Extract the (X, Y) coordinate from the center of the cell holding the provided text.  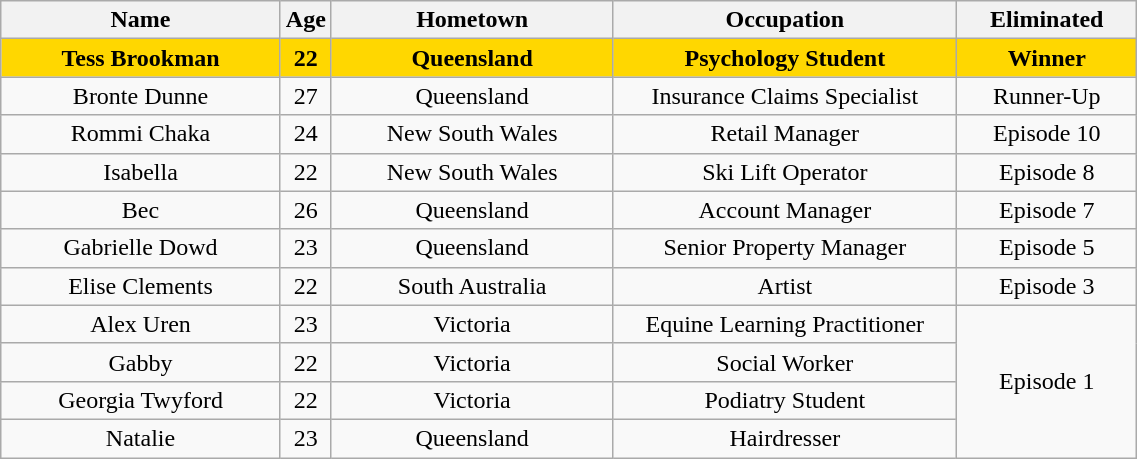
Equine Learning Practitioner (785, 324)
Alex Uren (141, 324)
Retail Manager (785, 134)
Gabby (141, 362)
Psychology Student (785, 58)
Social Worker (785, 362)
Georgia Twyford (141, 400)
24 (306, 134)
Bec (141, 210)
Occupation (785, 20)
Episode 7 (1047, 210)
26 (306, 210)
Episode 5 (1047, 248)
Isabella (141, 172)
Bronte Dunne (141, 96)
Episode 1 (1047, 381)
Account Manager (785, 210)
Ski Lift Operator (785, 172)
Elise Clements (141, 286)
Episode 3 (1047, 286)
Episode 8 (1047, 172)
Age (306, 20)
Senior Property Manager (785, 248)
Rommi Chaka (141, 134)
Natalie (141, 438)
Artist (785, 286)
Eliminated (1047, 20)
Episode 10 (1047, 134)
Tess Brookman (141, 58)
Hairdresser (785, 438)
Insurance Claims Specialist (785, 96)
Podiatry Student (785, 400)
Runner-Up (1047, 96)
Winner (1047, 58)
Hometown (472, 20)
27 (306, 96)
South Australia (472, 286)
Gabrielle Dowd (141, 248)
Name (141, 20)
